Identify which cell holds the provided text, then report its (X, Y) central coordinate. 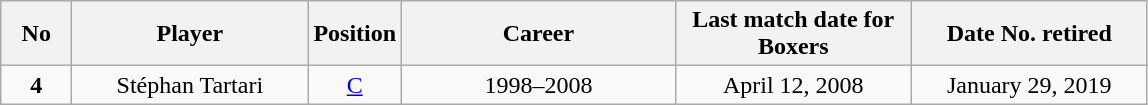
April 12, 2008 (793, 85)
Career (539, 34)
Stéphan Tartari (190, 85)
Position (355, 34)
Player (190, 34)
1998–2008 (539, 85)
C (355, 85)
Date No. retired (1029, 34)
4 (36, 85)
January 29, 2019 (1029, 85)
Last match date for Boxers (793, 34)
No (36, 34)
